Extract the [x, y] coordinate from the center of the cell holding the provided text.  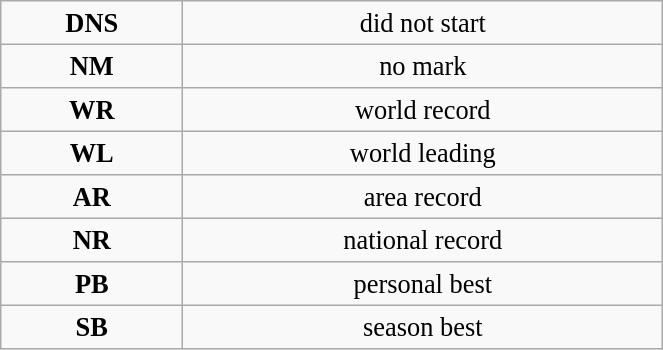
did not start [423, 22]
WL [92, 153]
WR [92, 109]
AR [92, 197]
area record [423, 197]
NR [92, 240]
SB [92, 327]
season best [423, 327]
DNS [92, 22]
world leading [423, 153]
no mark [423, 66]
NM [92, 66]
PB [92, 284]
personal best [423, 284]
national record [423, 240]
world record [423, 109]
